Pinpoint the cell where the given text exists, returning its (X, Y) midpoint coordinate. 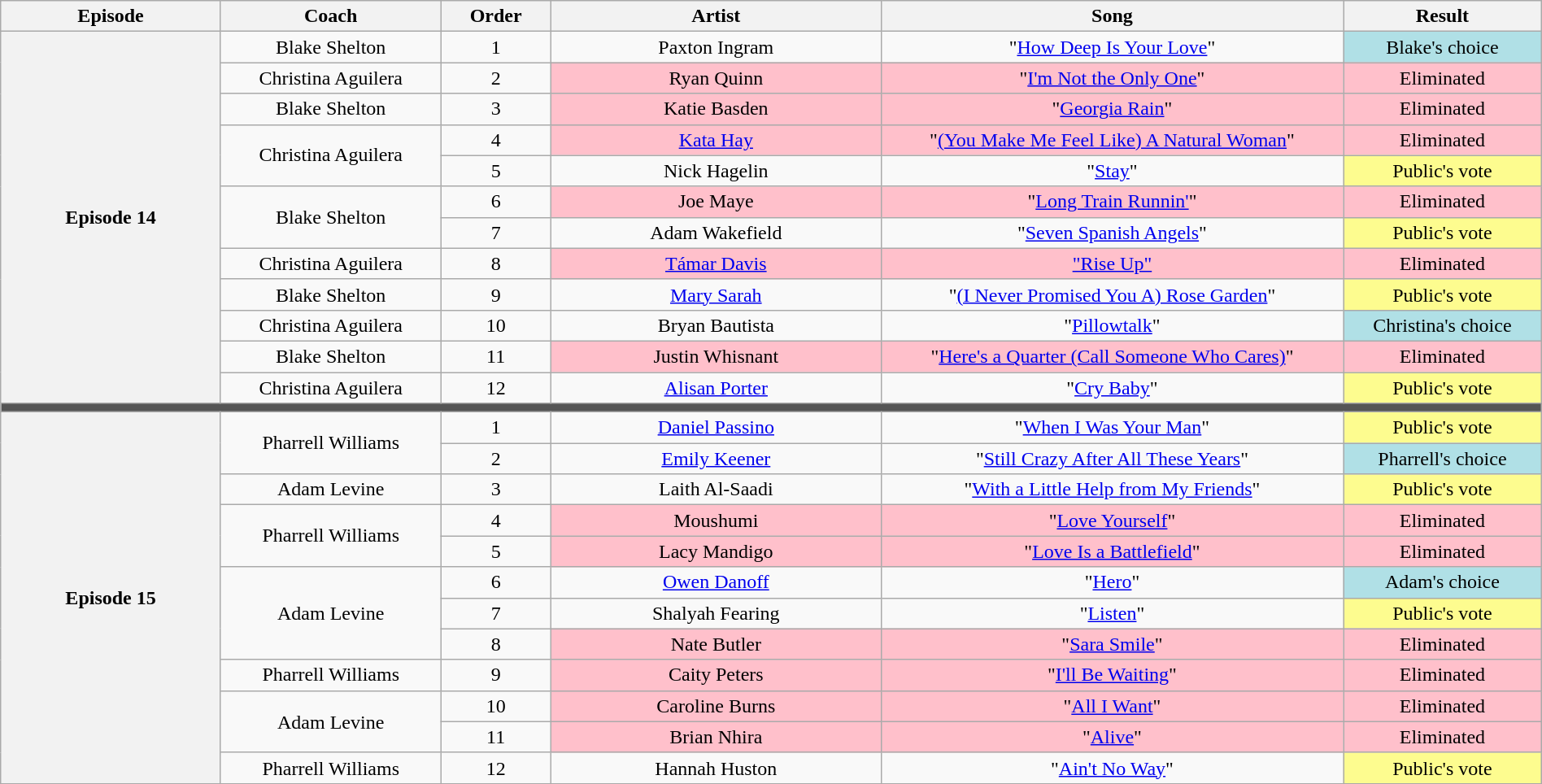
Coach (330, 16)
Episode (111, 16)
"(You Make Me Feel Like) A Natural Woman" (1112, 140)
Justin Whisnant (716, 356)
Result (1443, 16)
Laith Al-Saadi (716, 490)
Blake's choice (1443, 47)
Paxton Ingram (716, 47)
Owen Danoff (716, 582)
"Love Yourself" (1112, 520)
Order (496, 16)
Lacy Mandigo (716, 551)
"Love Is a Battlefield" (1112, 551)
"I'm Not the Only One" (1112, 78)
"Hero" (1112, 582)
Episode 15 (111, 599)
Adam Wakefield (716, 233)
Nate Butler (716, 644)
"(I Never Promised You A) Rose Garden" (1112, 294)
Shalyah Fearing (716, 613)
Christina's choice (1443, 325)
Ryan Quinn (716, 78)
Hannah Huston (716, 768)
"Still Crazy After All These Years" (1112, 459)
Caity Peters (716, 675)
Pharrell's choice (1443, 459)
Mary Sarah (716, 294)
"I'll Be Waiting" (1112, 675)
Joe Maye (716, 202)
"Sara Smile" (1112, 644)
Brian Nhira (716, 737)
"Stay" (1112, 171)
"Rise Up" (1112, 264)
Song (1112, 16)
Támar Davis (716, 264)
Katie Basden (716, 109)
"Seven Spanish Angels" (1112, 233)
"Ain't No Way" (1112, 768)
Alisan Porter (716, 388)
Episode 14 (111, 218)
Artist (716, 16)
"Cry Baby" (1112, 388)
"Long Train Runnin'" (1112, 202)
"Pillowtalk" (1112, 325)
Bryan Bautista (716, 325)
Caroline Burns (716, 706)
Emily Keener (716, 459)
"When I Was Your Man" (1112, 428)
"Alive" (1112, 737)
"With a Little Help from My Friends" (1112, 490)
"Listen" (1112, 613)
Nick Hagelin (716, 171)
Adam's choice (1443, 582)
"Here's a Quarter (Call Someone Who Cares)" (1112, 356)
Moushumi (716, 520)
"How Deep Is Your Love" (1112, 47)
Daniel Passino (716, 428)
Kata Hay (716, 140)
"All I Want" (1112, 706)
"Georgia Rain" (1112, 109)
